Provide the (x, y) coordinate of the cell's center where the given text is located.  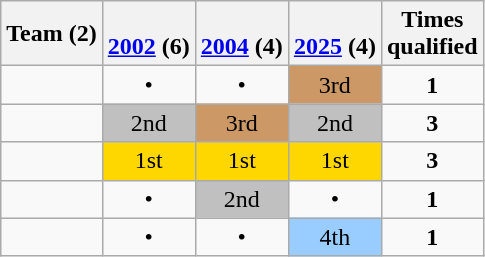
2004 (4) (242, 34)
Team (2) (52, 34)
2002 (6) (148, 34)
4th (334, 237)
2025 (4) (334, 34)
Timesqualified (432, 34)
